Return the (X, Y) coordinate for the center point of the cell that contains the specified text.  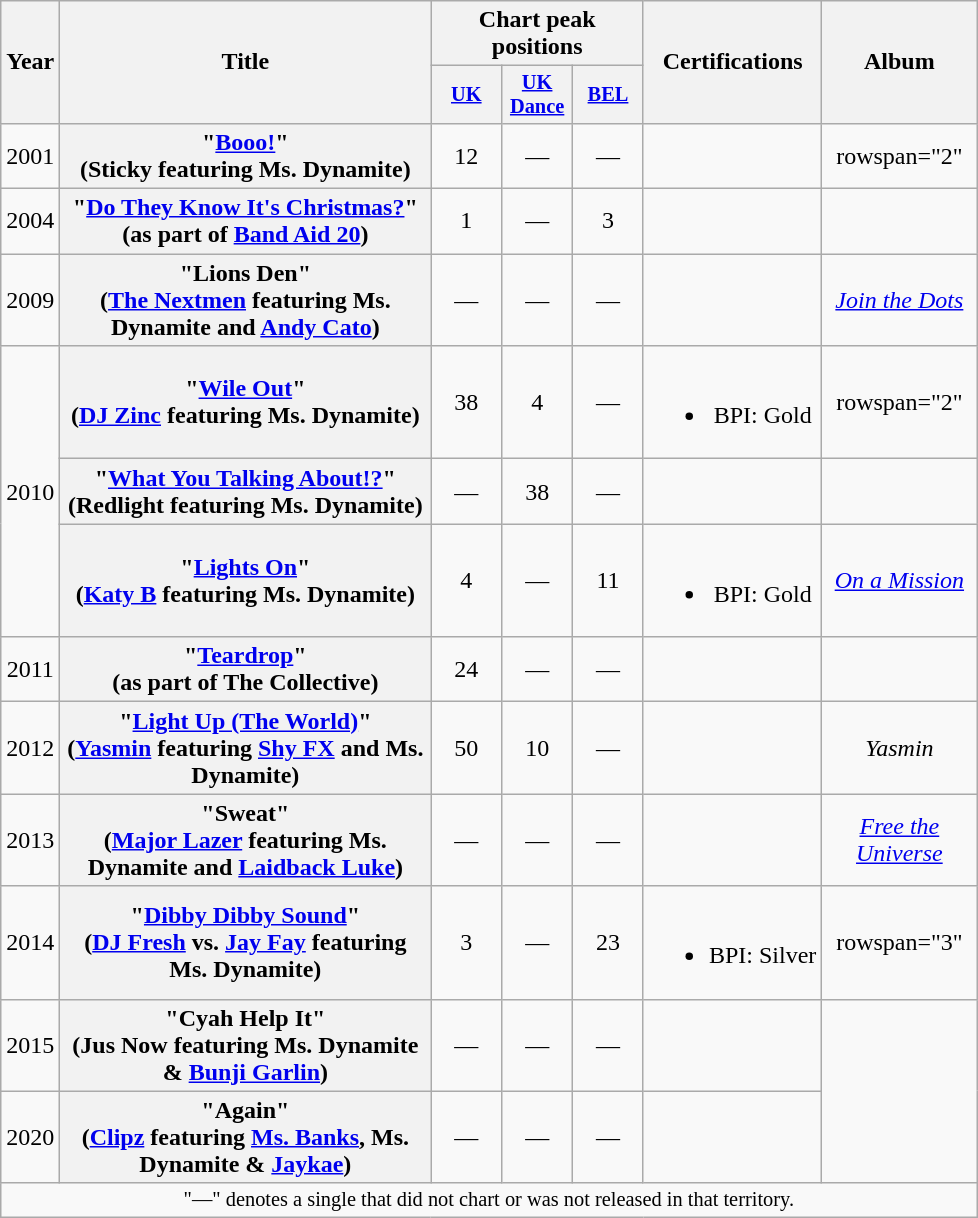
rowspan="3" (900, 942)
Certifications (732, 62)
"Again"(Clipz featuring Ms. Banks, Ms. Dynamite & Jaykae) (246, 1137)
"Dibby Dibby Sound"(DJ Fresh vs. Jay Fay featuring Ms. Dynamite) (246, 942)
BEL (608, 95)
50 (466, 748)
"Light Up (The World)"(Yasmin featuring Shy FX and Ms. Dynamite) (246, 748)
2020 (30, 1137)
Chart peak positions (538, 34)
"Cyah Help It"(Jus Now featuring Ms. Dynamite & Bunji Garlin) (246, 1045)
2011 (30, 670)
2014 (30, 942)
"What You Talking About!?"(Redlight featuring Ms. Dynamite) (246, 492)
24 (466, 670)
2015 (30, 1045)
2009 (30, 300)
UK (466, 95)
12 (466, 156)
"Lions Den"(The Nextmen featuring Ms. Dynamite and Andy Cato) (246, 300)
"Sweat"(Major Lazer featuring Ms. Dynamite and Laidback Luke) (246, 840)
2004 (30, 222)
11 (608, 580)
Join the Dots (900, 300)
Album (900, 62)
2012 (30, 748)
2001 (30, 156)
Year (30, 62)
UKDance (538, 95)
2013 (30, 840)
2010 (30, 492)
Free the Universe (900, 840)
BPI: Silver (732, 942)
On a Mission (900, 580)
"Do They Know It's Christmas?"(as part of Band Aid 20) (246, 222)
Title (246, 62)
Yasmin (900, 748)
"Lights On"(Katy B featuring Ms. Dynamite) (246, 580)
"—" denotes a single that did not chart or was not released in that territory. (489, 1200)
"Booo!"(Sticky featuring Ms. Dynamite) (246, 156)
"Teardrop"(as part of The Collective) (246, 670)
23 (608, 942)
"Wile Out"(DJ Zinc featuring Ms. Dynamite) (246, 402)
1 (466, 222)
10 (538, 748)
